Extract the [X, Y] coordinate from the center of the cell holding the provided text.  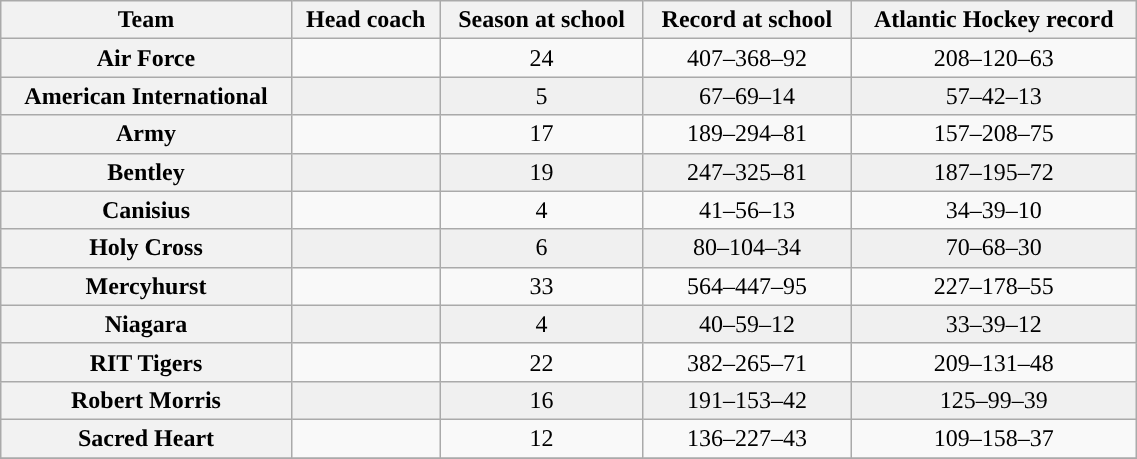
227–178–55 [994, 286]
Air Force [146, 58]
564–447–95 [747, 286]
109–158–37 [994, 438]
17 [542, 134]
Head coach [366, 20]
Sacred Heart [146, 438]
Niagara [146, 324]
57–42–13 [994, 96]
40–59–12 [747, 324]
RIT Tigers [146, 362]
Bentley [146, 172]
5 [542, 96]
Robert Morris [146, 400]
Holy Cross [146, 248]
67–69–14 [747, 96]
Team [146, 20]
209–131–48 [994, 362]
Army [146, 134]
34–39–10 [994, 210]
6 [542, 248]
191–153–42 [747, 400]
Record at school [747, 20]
Mercyhurst [146, 286]
80–104–34 [747, 248]
136–227–43 [747, 438]
12 [542, 438]
125–99–39 [994, 400]
Atlantic Hockey record [994, 20]
41–56–13 [747, 210]
19 [542, 172]
407–368–92 [747, 58]
247–325–81 [747, 172]
16 [542, 400]
Canisius [146, 210]
157–208–75 [994, 134]
70–68–30 [994, 248]
382–265–71 [747, 362]
Season at school [542, 20]
33 [542, 286]
208–120–63 [994, 58]
33–39–12 [994, 324]
American International [146, 96]
24 [542, 58]
187–195–72 [994, 172]
189–294–81 [747, 134]
22 [542, 362]
